For the text-containing cell, return its midpoint in (x, y) coordinate format. 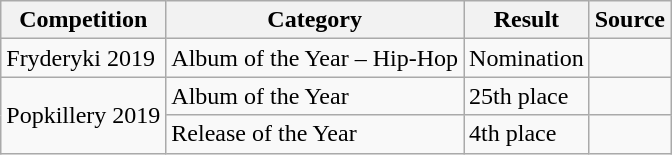
Album of the Year – Hip-Hop (315, 58)
Release of the Year (315, 134)
Album of the Year (315, 96)
25th place (527, 96)
Nomination (527, 58)
Fryderyki 2019 (84, 58)
Source (630, 20)
Popkillery 2019 (84, 115)
Result (527, 20)
Category (315, 20)
4th place (527, 134)
Competition (84, 20)
